Extract the (X, Y) coordinate from the center of the cell holding the provided text.  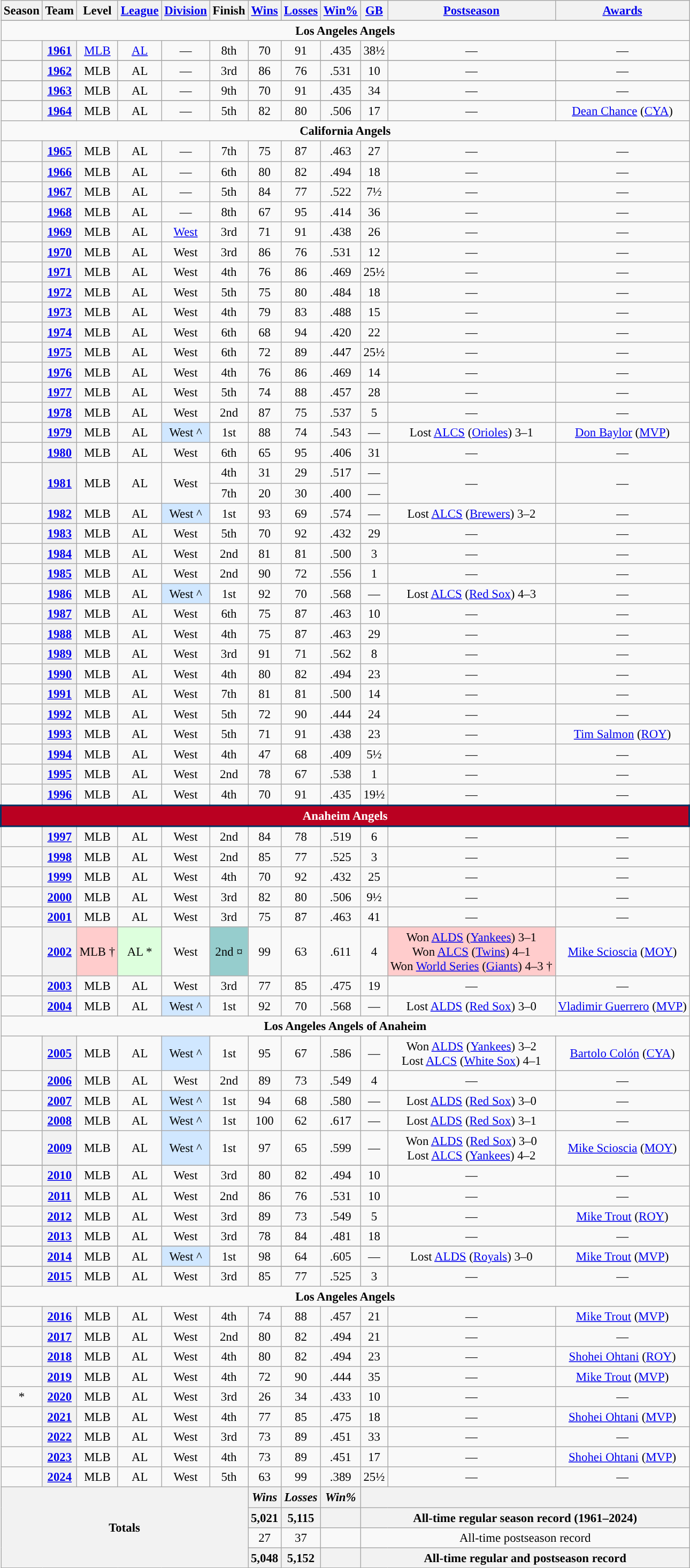
38½ (374, 51)
1994 (59, 755)
100 (265, 1121)
California Angels (346, 131)
5,115 (301, 1518)
1980 (59, 453)
25 (374, 877)
1987 (59, 614)
Finish (229, 11)
.580 (340, 1101)
Postseason (472, 11)
Lost ALDS (Royals) 3–0 (472, 1256)
5,048 (265, 1558)
1988 (59, 634)
2014 (59, 1256)
12 (374, 252)
6 (374, 836)
All-time regular season record (1961–2024) (525, 1518)
69 (301, 513)
9½ (374, 897)
.538 (340, 775)
All-time regular and postseason record (525, 1558)
1963 (59, 91)
1974 (59, 332)
Won ALDS (Red Sox) 3–0Lost ALCS (Yankees) 4–2 (472, 1149)
1985 (59, 574)
.617 (340, 1121)
.562 (340, 654)
2012 (59, 1216)
1969 (59, 232)
.420 (340, 332)
22 (374, 332)
1996 (59, 795)
.543 (340, 433)
Totals (125, 1527)
28 (374, 393)
41 (374, 917)
1986 (59, 594)
35 (374, 1377)
.414 (340, 212)
.599 (340, 1149)
20 (265, 493)
2004 (59, 1006)
1977 (59, 393)
2022 (59, 1437)
1981 (59, 483)
Anaheim Angels (346, 815)
.433 (340, 1397)
1983 (59, 533)
Bartolo Colón (CYA) (623, 1054)
2011 (59, 1196)
.488 (340, 312)
93 (265, 513)
2009 (59, 1149)
7½ (374, 191)
36 (374, 212)
1982 (59, 513)
Tim Salmon (ROY) (623, 734)
Shohei Ohtani (ROY) (623, 1357)
2017 (59, 1336)
2024 (59, 1478)
.447 (340, 352)
.409 (340, 755)
19½ (374, 795)
Vladimir Guerrero (MVP) (623, 1006)
1975 (59, 352)
24 (374, 714)
2007 (59, 1101)
1991 (59, 694)
1961 (59, 51)
2021 (59, 1417)
8 (374, 654)
2010 (59, 1176)
64 (301, 1256)
.484 (340, 292)
Lost ALCS (Orioles) 3–1 (472, 433)
98 (265, 1256)
15 (374, 312)
1973 (59, 312)
.574 (340, 513)
.389 (340, 1478)
.400 (340, 493)
Dean Chance (CYA) (623, 111)
2001 (59, 917)
Division (186, 11)
.586 (340, 1054)
2002 (59, 951)
1970 (59, 252)
1998 (59, 857)
2005 (59, 1054)
2006 (59, 1081)
5,152 (301, 1558)
.537 (340, 413)
5½ (374, 755)
Mike Trout (ROY) (623, 1216)
All-time postseason record (525, 1538)
1992 (59, 714)
2000 (59, 897)
Level (97, 11)
1989 (59, 654)
.481 (340, 1236)
.556 (340, 574)
MLB † (97, 951)
2013 (59, 1236)
1984 (59, 554)
19 (374, 986)
GB (374, 11)
2023 (59, 1457)
2003 (59, 986)
Won ALDS (Yankees) 3–1Won ALCS (Twins) 4–1Won World Series (Giants) 4–3 † (472, 951)
.605 (340, 1256)
2nd ¤ (229, 951)
1976 (59, 373)
30 (301, 493)
Season (22, 11)
* (22, 1397)
47 (265, 755)
Awards (623, 11)
79 (265, 312)
Los Angeles Angels of Anaheim (346, 1026)
2019 (59, 1377)
1966 (59, 172)
1990 (59, 674)
Don Baylor (MVP) (623, 433)
.611 (340, 951)
Lost ALCS (Red Sox) 4–3 (472, 594)
1964 (59, 111)
1997 (59, 836)
1993 (59, 734)
Won ALDS (Yankees) 3–2Lost ALCS (White Sox) 4–1 (472, 1054)
1968 (59, 212)
33 (374, 1437)
2016 (59, 1317)
97 (265, 1149)
Team (59, 11)
1971 (59, 272)
Lost ALCS (Brewers) 3–2 (472, 513)
1978 (59, 413)
.406 (340, 453)
1972 (59, 292)
2018 (59, 1357)
37 (301, 1538)
.519 (340, 836)
5,021 (265, 1518)
.522 (340, 191)
1999 (59, 877)
AL * (139, 951)
1962 (59, 71)
62 (301, 1121)
9th (229, 91)
1979 (59, 433)
2015 (59, 1277)
2020 (59, 1397)
1967 (59, 191)
Lost ALDS (Red Sox) 3–1 (472, 1121)
2008 (59, 1121)
83 (301, 312)
1965 (59, 151)
.517 (340, 473)
1995 (59, 775)
League (139, 11)
